Search for the cell housing the specified text and yield its (X, Y) center coordinate. 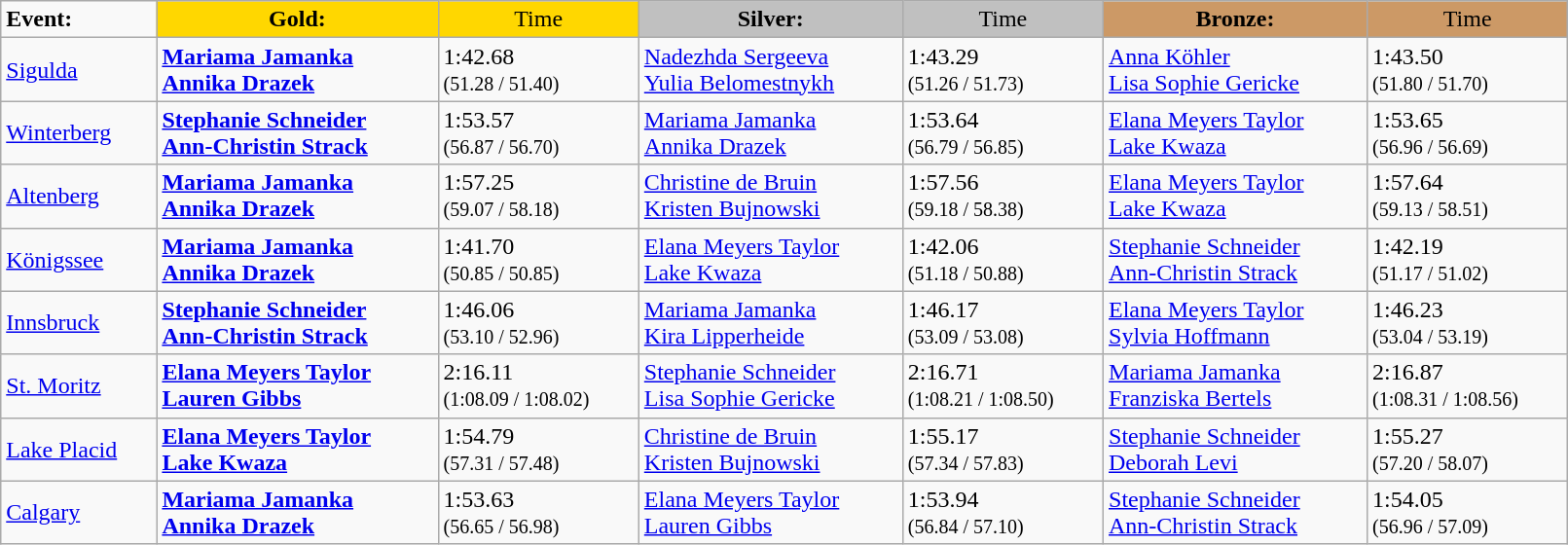
1:41.70(50.85 / 50.85) (538, 259)
Bronze: (1236, 19)
Stephanie SchneiderLisa Sophie Gericke (771, 385)
1:43.50(51.80 / 51.70) (1467, 70)
1:53.94(56.84 / 57.10) (1003, 512)
1:57.64(59.13 / 58.51) (1467, 197)
1:55.27(57.20 / 58.07) (1467, 450)
1:53.65(56.96 / 56.69) (1467, 132)
Altenberg (79, 197)
2:16.71(1:08.21 / 1:08.50) (1003, 385)
Stephanie SchneiderDeborah Levi (1236, 450)
Lake Placid (79, 450)
Elana Meyers TaylorSylvia Hoffmann (1236, 323)
Mariama JamankaFranziska Bertels (1236, 385)
1:53.64(56.79 / 56.85) (1003, 132)
Winterberg (79, 132)
1:42.19(51.17 / 51.02) (1467, 259)
1:53.57(56.87 / 56.70) (538, 132)
1:42.06(51.18 / 50.88) (1003, 259)
Event: (79, 19)
Calgary (79, 512)
Anna KöhlerLisa Sophie Gericke (1236, 70)
1:57.56(59.18 / 58.38) (1003, 197)
Nadezhda SergeevaYulia Belomestnykh (771, 70)
1:55.17(57.34 / 57.83) (1003, 450)
1:54.05(56.96 / 57.09) (1467, 512)
1:46.06(53.10 / 52.96) (538, 323)
Gold: (298, 19)
St. Moritz (79, 385)
1:54.79(57.31 / 57.48) (538, 450)
1:42.68(51.28 / 51.40) (538, 70)
Sigulda (79, 70)
2:16.87(1:08.31 / 1:08.56) (1467, 385)
1:57.25(59.07 / 58.18) (538, 197)
1:53.63(56.65 / 56.98) (538, 512)
1:46.23(53.04 / 53.19) (1467, 323)
Innsbruck (79, 323)
Mariama JamankaKira Lipperheide (771, 323)
1:43.29(51.26 / 51.73) (1003, 70)
Königssee (79, 259)
1:46.17(53.09 / 53.08) (1003, 323)
2:16.11(1:08.09 / 1:08.02) (538, 385)
Silver: (771, 19)
